Provide the (x, y) coordinate of the cell's center where the given text is located.  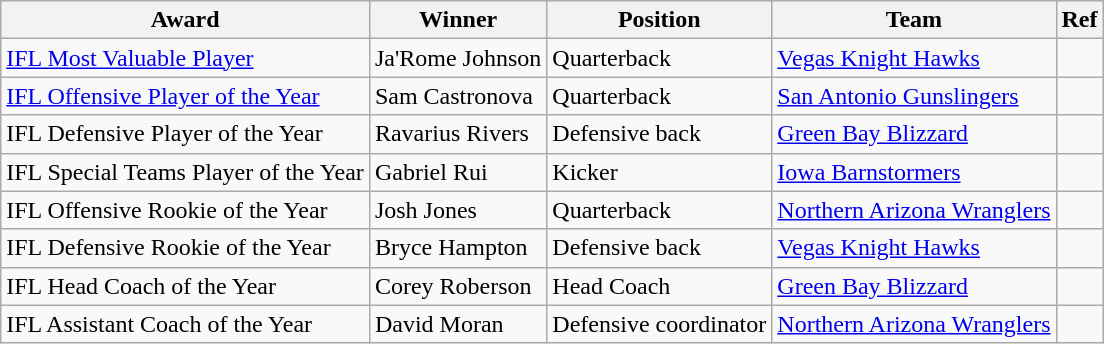
Bryce Hampton (458, 248)
San Antonio Gunslingers (914, 96)
IFL Special Teams Player of the Year (186, 172)
IFL Defensive Rookie of the Year (186, 248)
Defensive coordinator (660, 324)
Position (660, 20)
IFL Offensive Rookie of the Year (186, 210)
IFL Offensive Player of the Year (186, 96)
Ja'Rome Johnson (458, 58)
Josh Jones (458, 210)
Ravarius Rivers (458, 134)
IFL Most Valuable Player (186, 58)
IFL Head Coach of the Year (186, 286)
IFL Defensive Player of the Year (186, 134)
Ref (1080, 20)
Iowa Barnstormers (914, 172)
Head Coach (660, 286)
Team (914, 20)
Kicker (660, 172)
Award (186, 20)
Gabriel Rui (458, 172)
Sam Castronova (458, 96)
David Moran (458, 324)
IFL Assistant Coach of the Year (186, 324)
Corey Roberson (458, 286)
Winner (458, 20)
